Locate the cell with the specified text and output its [X, Y] center coordinate. 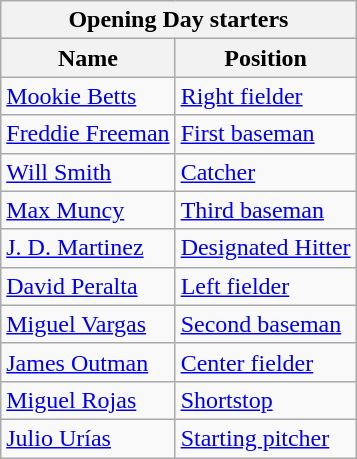
David Peralta [88, 286]
Max Muncy [88, 210]
Miguel Vargas [88, 324]
Center fielder [266, 362]
Designated Hitter [266, 248]
Miguel Rojas [88, 400]
Shortstop [266, 400]
Mookie Betts [88, 96]
Third baseman [266, 210]
Name [88, 58]
Julio Urías [88, 438]
Freddie Freeman [88, 134]
Position [266, 58]
Starting pitcher [266, 438]
Catcher [266, 172]
James Outman [88, 362]
Will Smith [88, 172]
Right fielder [266, 96]
J. D. Martinez [88, 248]
First baseman [266, 134]
Opening Day starters [178, 20]
Left fielder [266, 286]
Second baseman [266, 324]
